Extract the (X, Y) coordinate from the center of the cell holding the provided text.  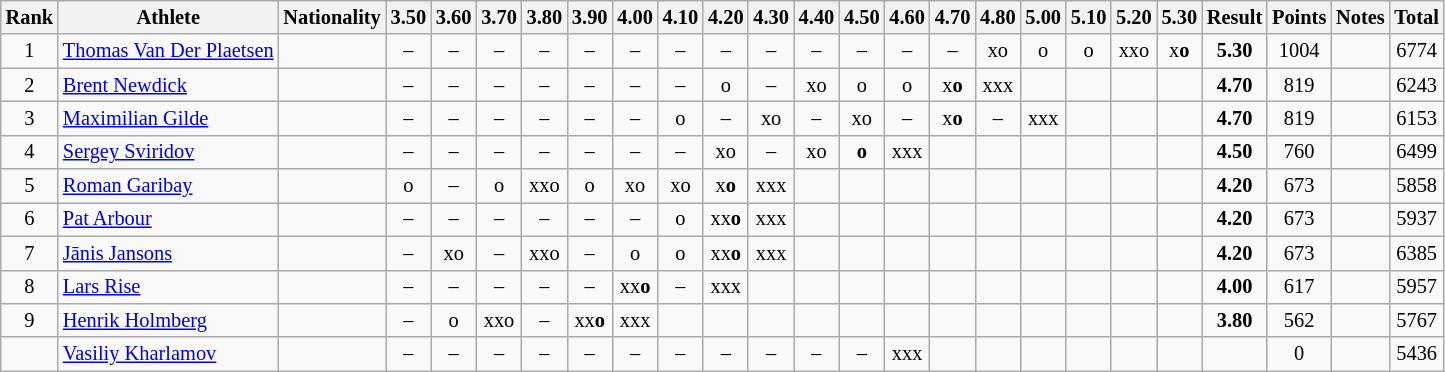
7 (30, 253)
6385 (1417, 253)
3 (30, 118)
8 (30, 287)
5.20 (1134, 17)
Nationality (332, 17)
5937 (1417, 219)
Result (1234, 17)
Sergey Sviridov (168, 152)
4 (30, 152)
4.10 (680, 17)
562 (1299, 320)
6153 (1417, 118)
6499 (1417, 152)
5.10 (1088, 17)
4.30 (770, 17)
6774 (1417, 51)
Brent Newdick (168, 85)
Pat Arbour (168, 219)
Maximilian Gilde (168, 118)
1004 (1299, 51)
Henrik Holmberg (168, 320)
3.90 (590, 17)
Notes (1360, 17)
3.70 (498, 17)
0 (1299, 354)
4.80 (998, 17)
3.60 (454, 17)
Athlete (168, 17)
5767 (1417, 320)
760 (1299, 152)
5858 (1417, 186)
9 (30, 320)
Points (1299, 17)
Roman Garibay (168, 186)
Lars Rise (168, 287)
3.50 (408, 17)
6243 (1417, 85)
617 (1299, 287)
5957 (1417, 287)
Rank (30, 17)
4.40 (816, 17)
2 (30, 85)
5436 (1417, 354)
5 (30, 186)
1 (30, 51)
6 (30, 219)
Vasiliy Kharlamov (168, 354)
4.60 (906, 17)
Total (1417, 17)
Jānis Jansons (168, 253)
5.00 (1044, 17)
Thomas Van Der Plaetsen (168, 51)
